Return the [X, Y] coordinate for the center point of the cell that contains the specified text.  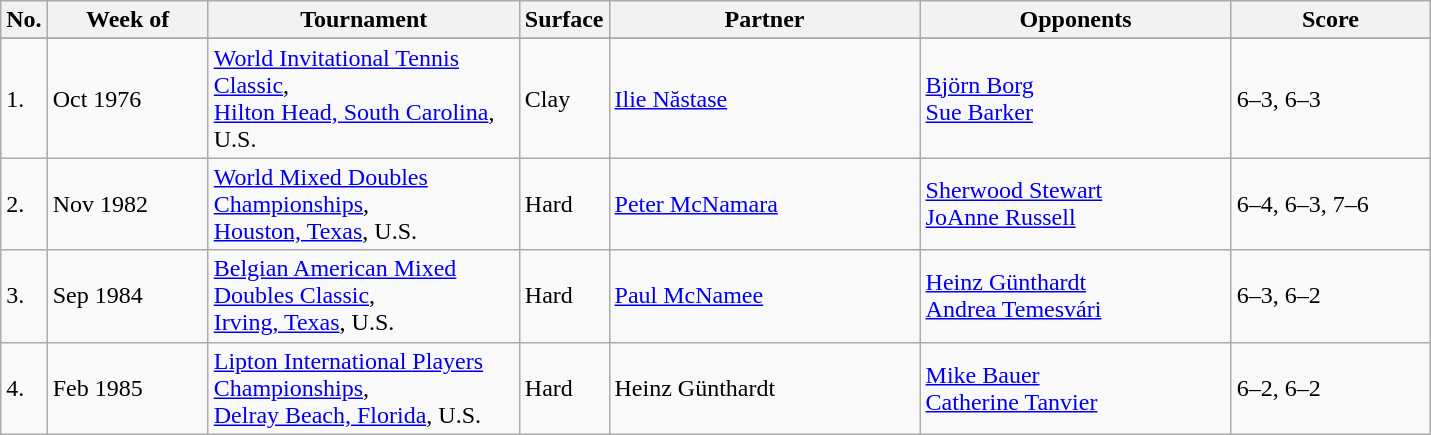
Heinz Günthardt [764, 388]
Paul McNamee [764, 296]
Peter McNamara [764, 204]
3. [24, 296]
No. [24, 20]
6–2, 6–2 [1330, 388]
Lipton International Players Championships,Delray Beach, Florida, U.S. [364, 388]
1. [24, 98]
Belgian American Mixed Doubles Classic,Irving, Texas, U.S. [364, 296]
Tournament [364, 20]
2. [24, 204]
6–3, 6–3 [1330, 98]
6–3, 6–2 [1330, 296]
Ilie Năstase [764, 98]
6–4, 6–3, 7–6 [1330, 204]
Feb 1985 [128, 388]
Mike Bauer Catherine Tanvier [1076, 388]
World Mixed Doubles Championships,Houston, Texas, U.S. [364, 204]
Sherwood Stewart JoAnne Russell [1076, 204]
Nov 1982 [128, 204]
World Invitational Tennis Classic,Hilton Head, South Carolina, U.S. [364, 98]
Björn Borg Sue Barker [1076, 98]
Sep 1984 [128, 296]
Oct 1976 [128, 98]
Clay [564, 98]
Heinz Günthardt Andrea Temesvári [1076, 296]
Opponents [1076, 20]
Week of [128, 20]
Score [1330, 20]
4. [24, 388]
Partner [764, 20]
Surface [564, 20]
